Determine the [x, y] coordinate at the center of the cell enclosing the given text.  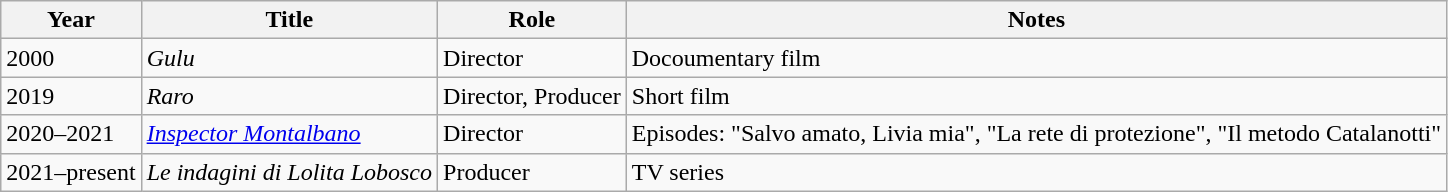
2020–2021 [71, 134]
Year [71, 20]
Producer [532, 172]
TV series [1036, 172]
Notes [1036, 20]
Raro [289, 96]
Gulu [289, 58]
Director, Producer [532, 96]
2000 [71, 58]
2019 [71, 96]
2021–present [71, 172]
Inspector Montalbano [289, 134]
Le indagini di Lolita Lobosco [289, 172]
Short film [1036, 96]
Docoumentary film [1036, 58]
Title [289, 20]
Episodes: "Salvo amato, Livia mia", "La rete di protezione", "Il metodo Catalanotti" [1036, 134]
Role [532, 20]
